Output the [x, y] coordinate of the center of the cell containing the given text.  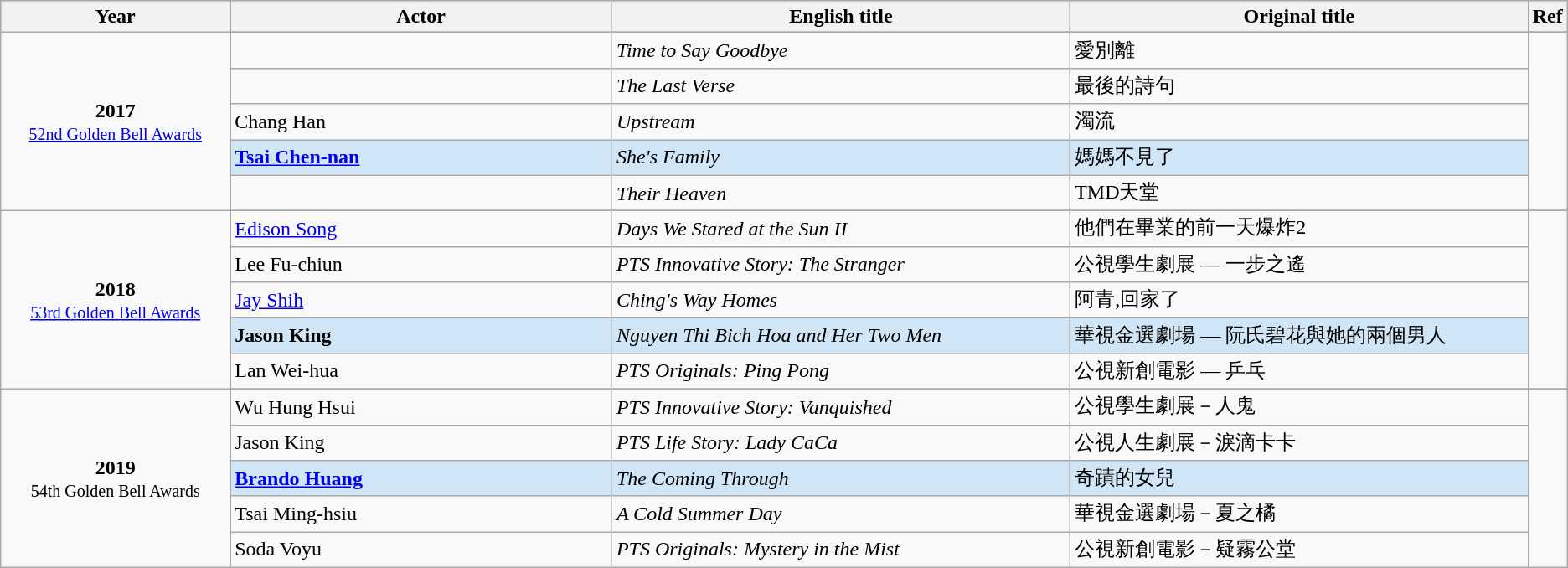
最後的詩句 [1300, 85]
2018 53rd Golden Bell Awards [116, 300]
媽媽不見了 [1300, 157]
2019 54th Golden Bell Awards [116, 478]
She's Family [841, 157]
奇蹟的女兒 [1300, 479]
公視人生劇展－淚滴卡卡 [1300, 442]
公視新創電影－疑霧公堂 [1300, 550]
Ref [1548, 17]
PTS Innovative Story: The Stranger [841, 265]
Brando Huang [421, 479]
The Coming Through [841, 479]
English title [841, 17]
華視金選劇場－夏之橘 [1300, 514]
公視新創電影 — 乒乓 [1300, 372]
A Cold Summer Day [841, 514]
Ching's Way Homes [841, 300]
Lan Wei-hua [421, 372]
公視學生劇展 — 一步之遙 [1300, 265]
Edison Song [421, 230]
Their Heaven [841, 193]
PTS Originals: Ping Pong [841, 372]
Tsai Ming-hsiu [421, 514]
Nguyen Thi Bich Hoa and Her Two Men [841, 335]
他們在畢業的前一天爆炸2 [1300, 230]
華視金選劇場 — 阮氏碧花與她的兩個男人 [1300, 335]
The Last Verse [841, 85]
Time to Say Goodbye [841, 50]
Actor [421, 17]
PTS Life Story: Lady CaCa [841, 442]
Days We Stared at the Sun II [841, 230]
愛別離 [1300, 50]
Upstream [841, 122]
TMD天堂 [1300, 193]
Lee Fu-chiun [421, 265]
Year [116, 17]
公視學生劇展－人鬼 [1300, 407]
2017 52nd Golden Bell Awards [116, 122]
Soda Voyu [421, 550]
Jay Shih [421, 300]
PTS Innovative Story: Vanquished [841, 407]
Original title [1300, 17]
Tsai Chen-nan [421, 157]
Chang Han [421, 122]
PTS Originals: Mystery in the Mist [841, 550]
Wu Hung Hsui [421, 407]
阿青,回家了 [1300, 300]
濁流 [1300, 122]
